For the text-containing cell, return its midpoint in (x, y) coordinate format. 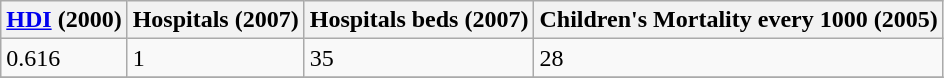
Hospitals beds (2007) (419, 20)
HDI (2000) (64, 20)
Hospitals (2007) (216, 20)
35 (419, 58)
1 (216, 58)
0.616 (64, 58)
Children's Mortality every 1000 (2005) (738, 20)
28 (738, 58)
